Capture the cell that displays the provided text and extract its (X, Y) central coordinate. 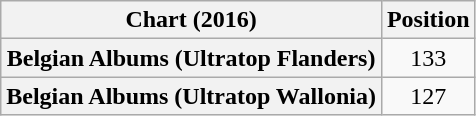
Belgian Albums (Ultratop Wallonia) (192, 96)
Chart (2016) (192, 20)
Position (428, 20)
127 (428, 96)
133 (428, 58)
Belgian Albums (Ultratop Flanders) (192, 58)
